Pinpoint the cell where the given text exists, returning its [X, Y] midpoint coordinate. 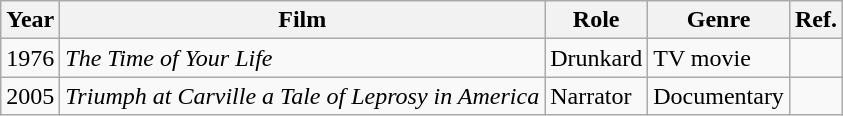
Drunkard [596, 58]
Narrator [596, 96]
2005 [30, 96]
Film [302, 20]
The Time of Your Life [302, 58]
Triumph at Carville a Tale of Leprosy in America [302, 96]
TV movie [719, 58]
Year [30, 20]
Role [596, 20]
Genre [719, 20]
1976 [30, 58]
Ref. [816, 20]
Documentary [719, 96]
